Identify which cell holds the provided text, then report its [x, y] central coordinate. 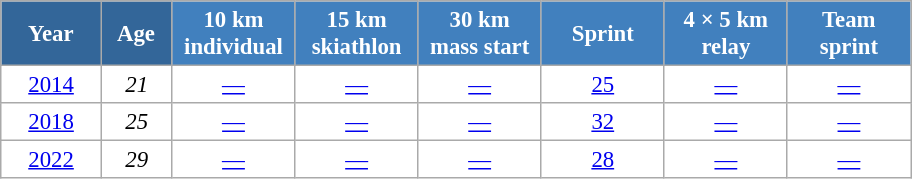
30 km mass start [480, 34]
2014 [52, 85]
21 [136, 85]
15 km skiathlon [356, 34]
Team sprint [848, 34]
Year [52, 34]
2018 [52, 122]
Sprint [602, 34]
2022 [52, 160]
Age [136, 34]
10 km individual [234, 34]
29 [136, 160]
28 [602, 160]
32 [602, 122]
4 × 5 km relay [726, 34]
